Capture the cell that displays the provided text and extract its [X, Y] central coordinate. 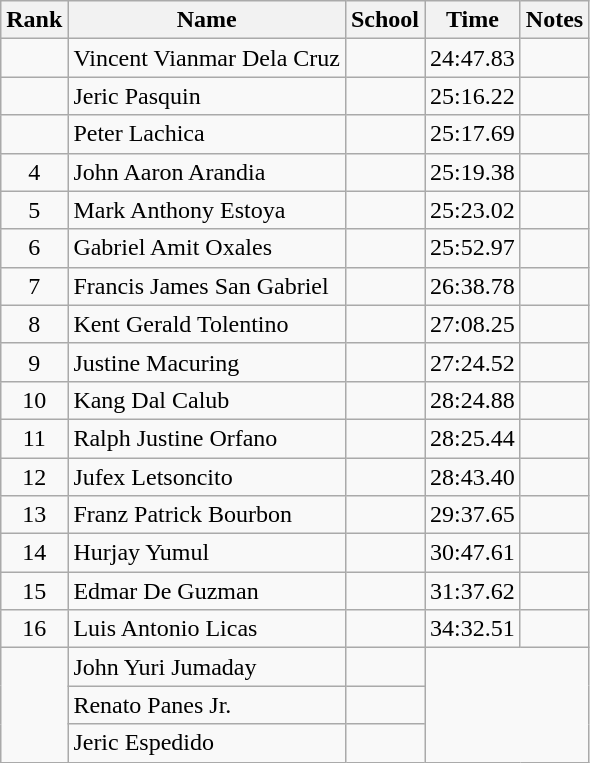
25:52.97 [473, 248]
26:38.78 [473, 286]
School [384, 20]
28:25.44 [473, 438]
12 [34, 477]
Peter Lachica [207, 134]
25:19.38 [473, 172]
6 [34, 248]
Rank [34, 20]
15 [34, 591]
Jeric Espedido [207, 743]
10 [34, 400]
Luis Antonio Licas [207, 629]
14 [34, 553]
Edmar De Guzman [207, 591]
Franz Patrick Bourbon [207, 515]
25:17.69 [473, 134]
Francis James San Gabriel [207, 286]
Gabriel Amit Oxales [207, 248]
John Aaron Arandia [207, 172]
24:47.83 [473, 58]
7 [34, 286]
Notes [554, 20]
34:32.51 [473, 629]
8 [34, 324]
John Yuri Jumaday [207, 667]
Justine Macuring [207, 362]
27:08.25 [473, 324]
27:24.52 [473, 362]
4 [34, 172]
11 [34, 438]
29:37.65 [473, 515]
Jufex Letsoncito [207, 477]
Jeric Pasquin [207, 96]
9 [34, 362]
28:43.40 [473, 477]
Hurjay Yumul [207, 553]
13 [34, 515]
Kent Gerald Tolentino [207, 324]
30:47.61 [473, 553]
Mark Anthony Estoya [207, 210]
25:16.22 [473, 96]
Kang Dal Calub [207, 400]
Time [473, 20]
Name [207, 20]
Ralph Justine Orfano [207, 438]
Vincent Vianmar Dela Cruz [207, 58]
16 [34, 629]
28:24.88 [473, 400]
31:37.62 [473, 591]
25:23.02 [473, 210]
Renato Panes Jr. [207, 705]
5 [34, 210]
